Capture the cell that displays the provided text and extract its [x, y] central coordinate. 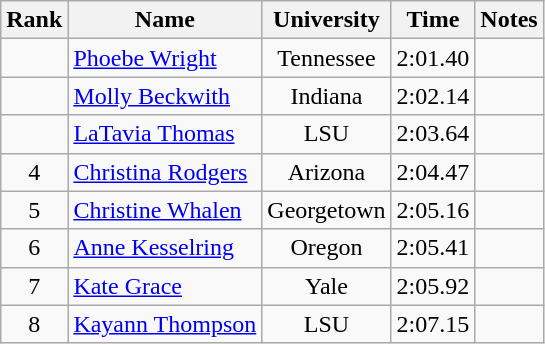
Kate Grace [165, 286]
Georgetown [326, 210]
Christine Whalen [165, 210]
Christina Rodgers [165, 172]
7 [34, 286]
2:05.41 [433, 248]
University [326, 20]
LaTavia Thomas [165, 134]
2:05.16 [433, 210]
2:05.92 [433, 286]
Tennessee [326, 58]
2:04.47 [433, 172]
Oregon [326, 248]
8 [34, 324]
Indiana [326, 96]
Arizona [326, 172]
2:01.40 [433, 58]
Phoebe Wright [165, 58]
Rank [34, 20]
6 [34, 248]
5 [34, 210]
Anne Kesselring [165, 248]
2:03.64 [433, 134]
Time [433, 20]
2:07.15 [433, 324]
Notes [509, 20]
Molly Beckwith [165, 96]
Yale [326, 286]
Kayann Thompson [165, 324]
Name [165, 20]
4 [34, 172]
2:02.14 [433, 96]
